Identify which cell holds the provided text, then report its [X, Y] central coordinate. 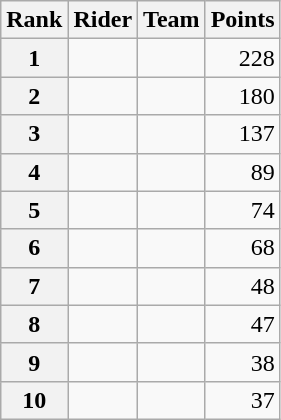
48 [242, 286]
4 [34, 172]
74 [242, 210]
180 [242, 96]
228 [242, 58]
5 [34, 210]
3 [34, 134]
68 [242, 248]
89 [242, 172]
8 [34, 324]
6 [34, 248]
38 [242, 362]
7 [34, 286]
137 [242, 134]
Rider [103, 20]
10 [34, 400]
Points [242, 20]
Rank [34, 20]
2 [34, 96]
9 [34, 362]
Team [172, 20]
47 [242, 324]
1 [34, 58]
37 [242, 400]
